Scan for the cell matching the given text and deliver its (x, y) coordinate at center. 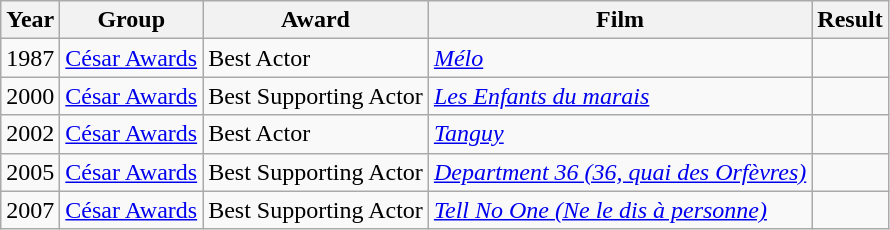
Group (132, 20)
Year (30, 20)
Award (316, 20)
2007 (30, 210)
Les Enfants du marais (620, 96)
2000 (30, 96)
Department 36 (36, quai des Orfèvres) (620, 172)
Result (850, 20)
1987 (30, 58)
Tanguy (620, 134)
2005 (30, 172)
Tell No One (Ne le dis à personne) (620, 210)
2002 (30, 134)
Mélo (620, 58)
Film (620, 20)
